Extract the [X, Y] coordinate from the center of the cell holding the provided text.  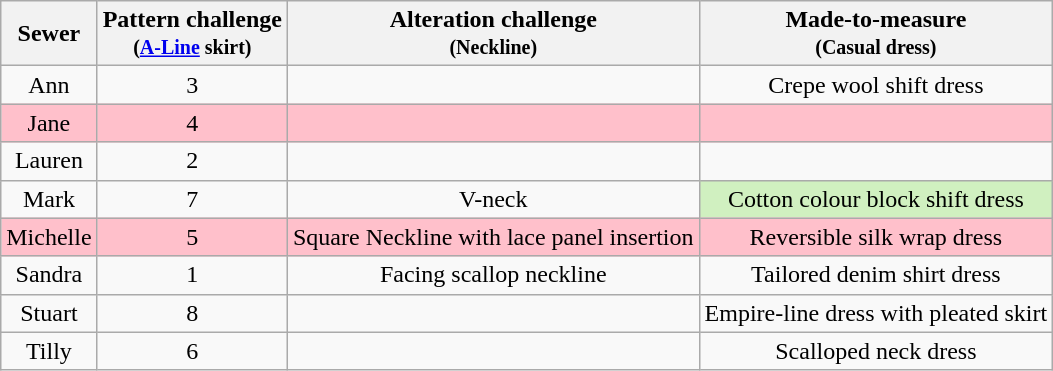
Crepe wool shift dress [876, 85]
Scalloped neck dress [876, 351]
Reversible silk wrap dress [876, 237]
Lauren [49, 161]
V-neck [493, 199]
Cotton colour block shift dress [876, 199]
Pattern challenge(A-Line skirt) [192, 34]
8 [192, 313]
1 [192, 275]
Sandra [49, 275]
Mark [49, 199]
4 [192, 123]
Stuart [49, 313]
Sewer [49, 34]
2 [192, 161]
Tailored denim shirt dress [876, 275]
Michelle [49, 237]
Empire-line dress with pleated skirt [876, 313]
Jane [49, 123]
Square Neckline with lace panel insertion [493, 237]
Facing scallop neckline [493, 275]
3 [192, 85]
5 [192, 237]
7 [192, 199]
Made-to-measure(Casual dress) [876, 34]
Ann [49, 85]
6 [192, 351]
Tilly [49, 351]
Alteration challenge(Neckline) [493, 34]
